Output the [x, y] coordinate of the center of the cell containing the given text.  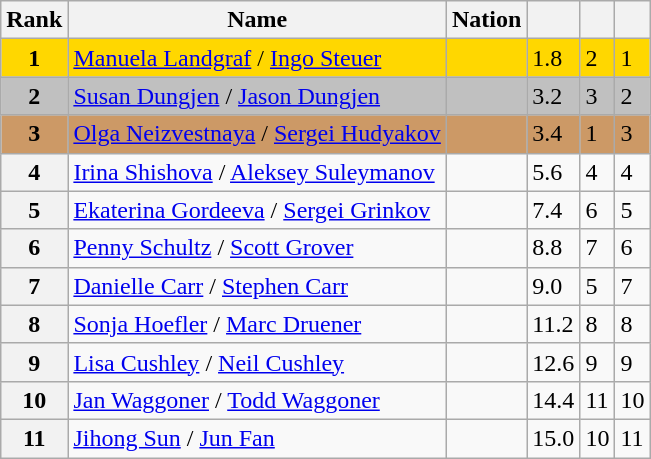
Olga Neizvestnaya / Sergei Hudyakov [258, 134]
Name [258, 20]
Nation [486, 20]
15.0 [554, 438]
Jihong Sun / Jun Fan [258, 438]
Lisa Cushley / Neil Cushley [258, 362]
3.2 [554, 96]
Ekaterina Gordeeva / Sergei Grinkov [258, 210]
3.4 [554, 134]
Sonja Hoefler / Marc Druener [258, 324]
5.6 [554, 172]
1.8 [554, 58]
Irina Shishova / Aleksey Suleymanov [258, 172]
12.6 [554, 362]
14.4 [554, 400]
8.8 [554, 248]
Jan Waggoner / Todd Waggoner [258, 400]
7.4 [554, 210]
9.0 [554, 286]
11.2 [554, 324]
Danielle Carr / Stephen Carr [258, 286]
Penny Schultz / Scott Grover [258, 248]
Rank [34, 20]
Susan Dungjen / Jason Dungjen [258, 96]
Manuela Landgraf / Ingo Steuer [258, 58]
